Return the [X, Y] coordinate for the center point of the cell that contains the specified text.  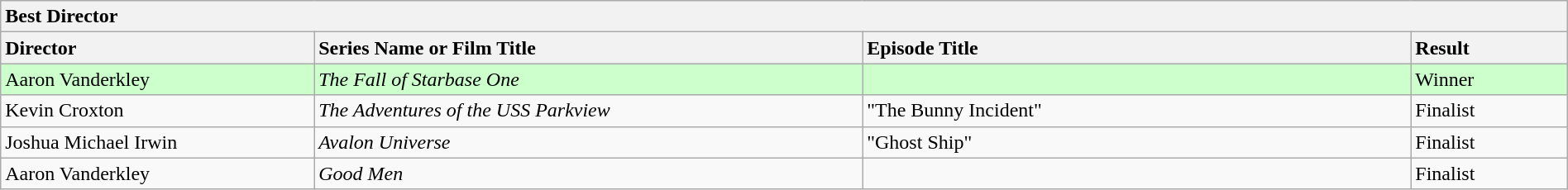
"Ghost Ship" [1136, 142]
Result [1489, 48]
Winner [1489, 79]
Best Director [784, 17]
Director [157, 48]
The Fall of Starbase One [589, 79]
"The Bunny Incident" [1136, 111]
Kevin Croxton [157, 111]
Avalon Universe [589, 142]
Series Name or Film Title [589, 48]
Episode Title [1136, 48]
Joshua Michael Irwin [157, 142]
Good Men [589, 173]
The Adventures of the USS Parkview [589, 111]
